Identify which cell holds the provided text, then report its (x, y) central coordinate. 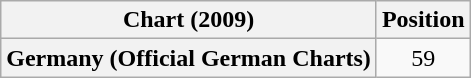
Position (423, 20)
Chart (2009) (189, 20)
59 (423, 58)
Germany (Official German Charts) (189, 58)
